Return the [x, y] coordinate for the center point of the cell that contains the specified text.  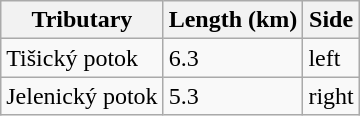
Length (km) [233, 20]
5.3 [233, 96]
Tributary [82, 20]
Tišický potok [82, 58]
right [331, 96]
left [331, 58]
Side [331, 20]
Jelenický potok [82, 96]
6.3 [233, 58]
